Find where the given text appears and provide that cell's center as (x, y) coordinate. 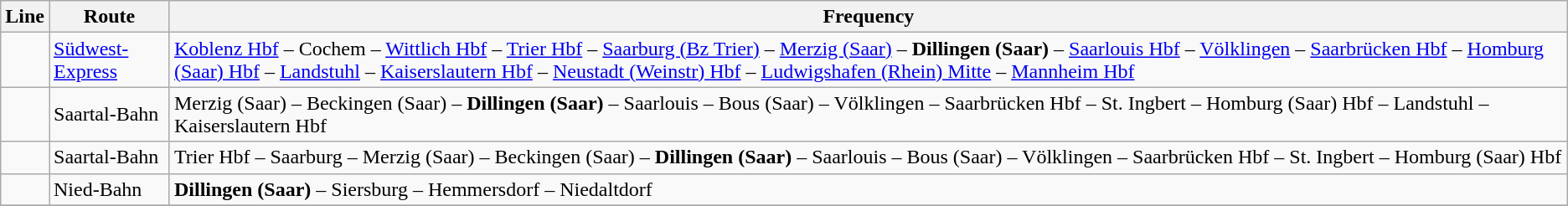
Südwest-Express (109, 60)
Line (25, 17)
Dillingen (Saar) – Siersburg – Hemmersdorf – Niedaltdorf (868, 189)
Nied-Bahn (109, 189)
Frequency (868, 17)
Route (109, 17)
